From the cell containing the given text, extract its center point as [X, Y] coordinate. 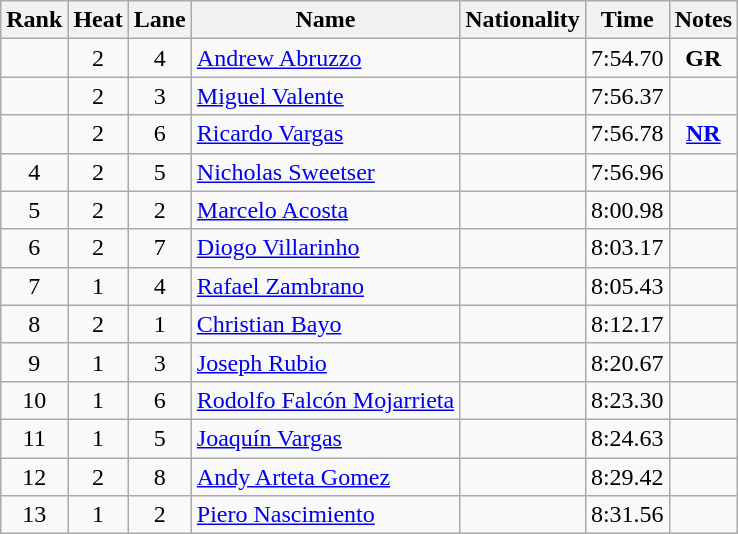
Nicholas Sweetser [325, 172]
Joaquín Vargas [325, 438]
7:56.78 [627, 134]
Christian Bayo [325, 324]
8:23.30 [627, 400]
8:00.98 [627, 210]
Rafael Zambrano [325, 286]
13 [34, 515]
Nationality [523, 20]
8:29.42 [627, 477]
7:56.96 [627, 172]
NR [703, 134]
Time [627, 20]
Diogo Villarinho [325, 248]
GR [703, 58]
Heat [98, 20]
Andrew Abruzzo [325, 58]
Miguel Valente [325, 96]
10 [34, 400]
Rodolfo Falcón Mojarrieta [325, 400]
Lane [160, 20]
Notes [703, 20]
8:12.17 [627, 324]
Andy Arteta Gomez [325, 477]
9 [34, 362]
8:03.17 [627, 248]
Name [325, 20]
12 [34, 477]
7:54.70 [627, 58]
Joseph Rubio [325, 362]
11 [34, 438]
8:31.56 [627, 515]
Rank [34, 20]
Ricardo Vargas [325, 134]
Piero Nascimiento [325, 515]
8:24.63 [627, 438]
8:05.43 [627, 286]
7:56.37 [627, 96]
Marcelo Acosta [325, 210]
8:20.67 [627, 362]
